Output the [X, Y] coordinate of the center of the cell containing the given text.  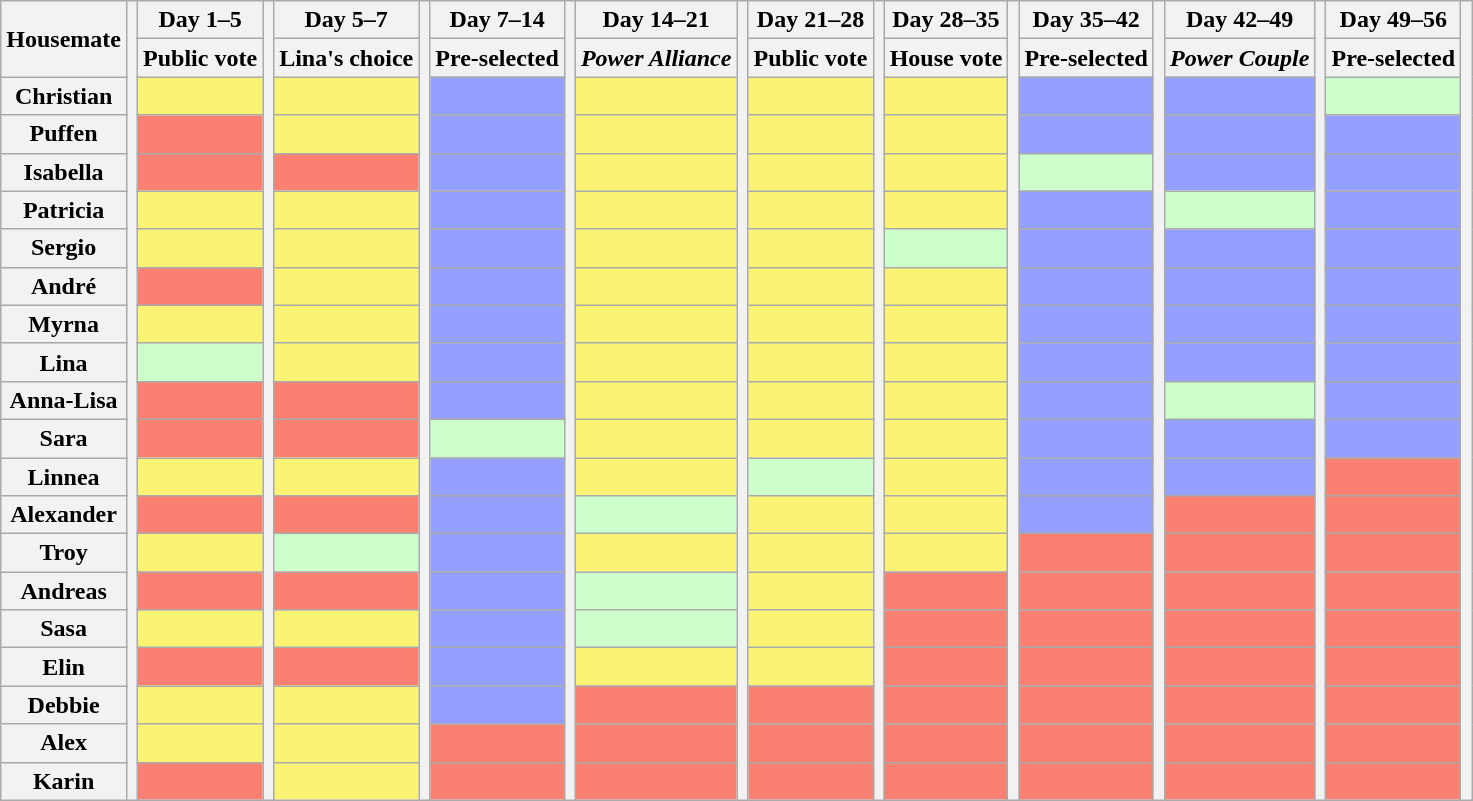
Troy [64, 553]
Debbie [64, 705]
Alexander [64, 515]
Puffen [64, 134]
Day 5–7 [346, 20]
Day 14–21 [656, 20]
Karin [64, 781]
House vote [946, 58]
Day 42–49 [1240, 20]
Power Alliance [656, 58]
Sasa [64, 629]
Sara [64, 438]
Linnea [64, 477]
Day 1–5 [200, 20]
Elin [64, 667]
Day 35–42 [1086, 20]
Isabella [64, 172]
Patricia [64, 210]
Housemate [64, 39]
Day 21–28 [810, 20]
Lina's choice [346, 58]
Alex [64, 743]
Sergio [64, 248]
Lina [64, 362]
André [64, 286]
Andreas [64, 591]
Day 28–35 [946, 20]
Power Couple [1240, 58]
Day 49–56 [1394, 20]
Christian [64, 96]
Anna-Lisa [64, 400]
Myrna [64, 324]
Day 7–14 [498, 20]
